For the text-containing cell, return its midpoint in (X, Y) coordinate format. 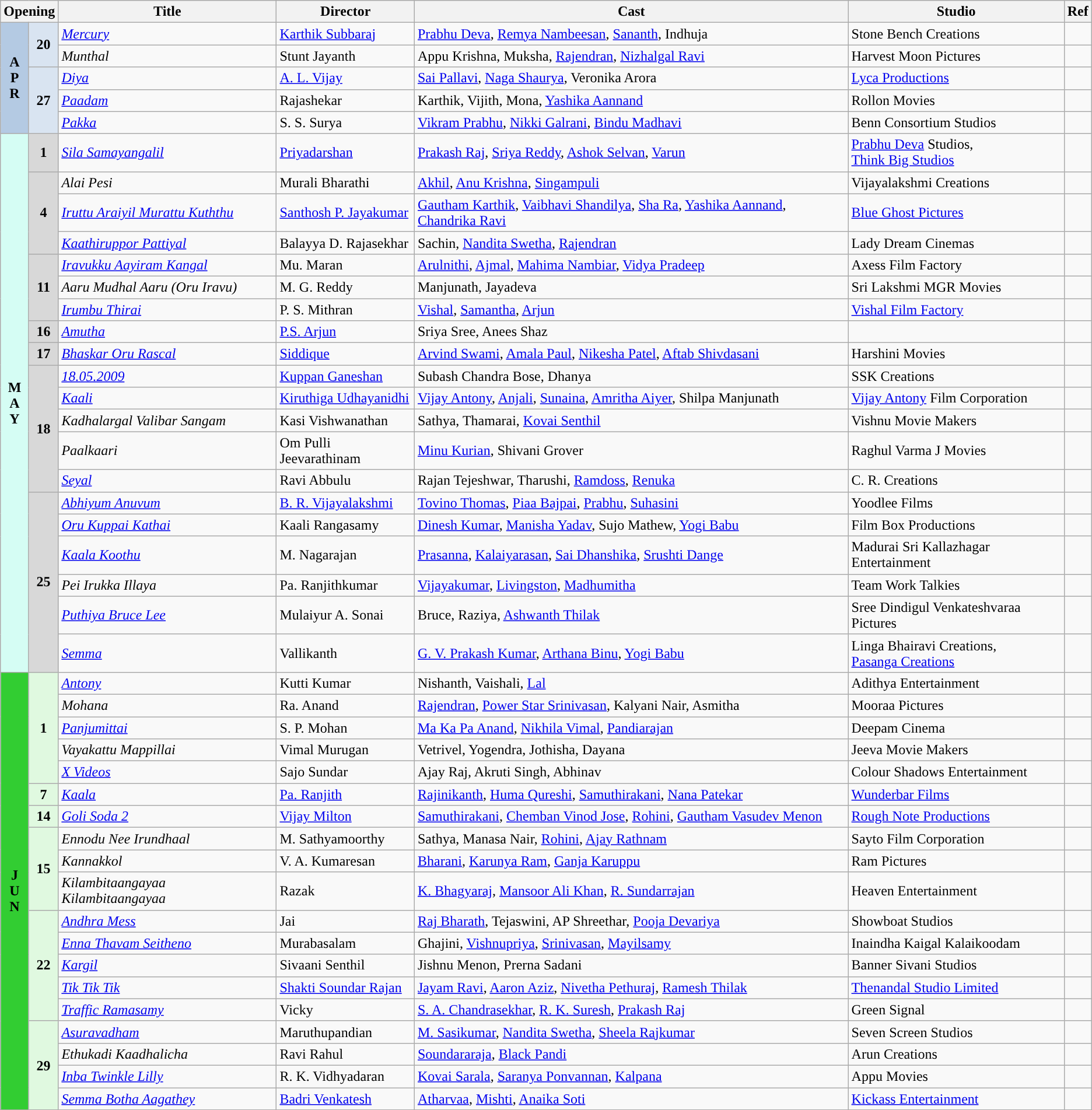
Kaathiruppor Pattiyal (167, 243)
Prasanna, Kalaiyarasan, Sai Dhanshika, Srushti Dange (631, 555)
Bharani, Karunya Ram, Ganja Karuppu (631, 861)
Gautham Karthik, Vaibhavi Shandilya, Sha Ra, Yashika Aannand, Chandrika Ravi (631, 212)
Sila Samayangalil (167, 153)
R. K. Vidhyadaran (345, 1076)
Arvind Swami, Amala Paul, Nikesha Patel, Aftab Shivdasani (631, 354)
Om Pulli Jeevarathinam (345, 450)
Ra. Anand (345, 705)
Kasi Vishwanathan (345, 421)
Benn Consortium Studios (956, 122)
Goli Soda 2 (167, 817)
Paalkaari (167, 450)
Pa. Ranjith (345, 794)
Tik Tik Tik (167, 988)
14 (43, 817)
Kaali (167, 398)
Minu Kurian, Shivani Grover (631, 450)
K. Bhagyaraj, Mansoor Ali Khan, R. Sundarrajan (631, 891)
Seven Screen Studios (956, 1032)
Rajinikanth, Huma Qureshi, Samuthirakani, Nana Patekar (631, 794)
Aaru Mudhal Aaru (Oru Iravu) (167, 287)
M. G. Reddy (345, 287)
Kannakkol (167, 861)
A. L. Vijay (345, 78)
Kiruthiga Udhayanidhi (345, 398)
Kadhalargal Valibar Sangam (167, 421)
Alai Pesi (167, 183)
Paadam (167, 100)
C. R. Creations (956, 481)
Harshini Movies (956, 354)
Axess Film Factory (956, 265)
Colour Shadows Entertainment (956, 772)
7 (43, 794)
25 (43, 582)
Soundararaja, Black Pandi (631, 1054)
Arulnithi, Ajmal, Mahima Nambiar, Vidya Pradeep (631, 265)
Semma Botha Aagathey (167, 1098)
Inaindha Kaigal Kalaikoodam (956, 943)
Arun Creations (956, 1054)
Vijay Antony Film Corporation (956, 398)
Madurai Sri Kallazhagar Entertainment (956, 555)
P.S. Arjun (345, 332)
Raj Bharath, Tejaswini, AP Shreethar, Pooja Devariya (631, 921)
Cast (631, 12)
Vishnu Movie Makers (956, 421)
V. A. Kumaresan (345, 861)
Kickass Entertainment (956, 1098)
Jeeva Movie Makers (956, 750)
Semma (167, 653)
G. V. Prakash Kumar, Arthana Binu, Yogi Babu (631, 653)
Harvest Moon Pictures (956, 56)
Ref (1078, 12)
Kilambitaangayaa Kilambitaangayaa (167, 891)
Diya (167, 78)
X Videos (167, 772)
Kaala (167, 794)
Sajo Sundar (345, 772)
Nishanth, Vaishali, Lal (631, 683)
Adithya Entertainment (956, 683)
M. Sathyamoorthy (345, 839)
Raghul Varma J Movies (956, 450)
Rajan Tejeshwar, Tharushi, Ramdoss, Renuka (631, 481)
MAY (15, 402)
Priyadarshan (345, 153)
Antony (167, 683)
Prabhu Deva Studios,Think Big Studios (956, 153)
S. S. Surya (345, 122)
Vijay Antony, Anjali, Sunaina, Amritha Aiyer, Shilpa Manjunath (631, 398)
17 (43, 354)
Wunderbar Films (956, 794)
Kaala Koothu (167, 555)
Bhaskar Oru Rascal (167, 354)
Prakash Raj, Sriya Reddy, Ashok Selvan, Varun (631, 153)
B. R. Vijayalakshmi (345, 503)
Pakka (167, 122)
Ghajini, Vishnupriya, Srinivasan, Mayilsamy (631, 943)
Vijayakumar, Livingston, Madhumitha (631, 585)
Sai Pallavi, Naga Shaurya, Veronika Arora (631, 78)
Dinesh Kumar, Manisha Yadav, Sujo Mathew, Yogi Babu (631, 525)
Jayam Ravi, Aaron Aziz, Nivetha Pethuraj, Ramesh Thilak (631, 988)
Ram Pictures (956, 861)
27 (43, 100)
Balayya D. Rajasekhar (345, 243)
P. S. Mithran (345, 310)
Prabhu Deva, Remya Nambeesan, Sananth, Indhuja (631, 34)
18 (43, 428)
11 (43, 287)
SSK Creations (956, 376)
Pa. Ranjithkumar (345, 585)
Shakti Soundar Rajan (345, 988)
Kutti Kumar (345, 683)
Vijayalakshmi Creations (956, 183)
Jai (345, 921)
Film Box Productions (956, 525)
Banner Sivani Studios (956, 965)
20 (43, 45)
Mohana (167, 705)
Amutha (167, 332)
Kaali Rangasamy (345, 525)
Traffic Ramasamy (167, 1010)
Manjunath, Jayadeva (631, 287)
Sree Dindigul Venkateshvaraa Pictures (956, 615)
Murali Bharathi (345, 183)
Thenandal Studio Limited (956, 988)
Rajendran, Power Star Srinivasan, Kalyani Nair, Asmitha (631, 705)
Panjumittai (167, 727)
Irumbu Thirai (167, 310)
Sachin, Nandita Swetha, Rajendran (631, 243)
Rajashekar (345, 100)
Blue Ghost Pictures (956, 212)
Vayakattu Mappillai (167, 750)
Subash Chandra Bose, Dhanya (631, 376)
S. P. Mohan (345, 727)
15 (43, 869)
Sathya, Thamarai, Kovai Senthil (631, 421)
Akhil, Anu Krishna, Singampuli (631, 183)
Seyal (167, 481)
Team Work Talkies (956, 585)
Stunt Jayanth (345, 56)
JUN (15, 891)
Iruttu Araiyil Murattu Kuththu (167, 212)
Mooraa Pictures (956, 705)
Murabasalam (345, 943)
Vishal, Samantha, Arjun (631, 310)
Yoodlee Films (956, 503)
Heaven Entertainment (956, 891)
Sayto Film Corporation (956, 839)
Showboat Studios (956, 921)
Vimal Murugan (345, 750)
Opening (29, 12)
Deepam Cinema (956, 727)
Asuravadham (167, 1032)
18.05.2009 (167, 376)
Ma Ka Pa Anand, Nikhila Vimal, Pandiarajan (631, 727)
Vikram Prabhu, Nikki Galrani, Bindu Madhavi (631, 122)
Lyca Productions (956, 78)
Kovai Sarala, Saranya Ponvannan, Kalpana (631, 1076)
Enna Thavam Seitheno (167, 943)
Rollon Movies (956, 100)
Linga Bhairavi Creations, Pasanga Creations (956, 653)
Ethukadi Kaadhalicha (167, 1054)
Munthal (167, 56)
Appu Krishna, Muksha, Rajendran, Nizhalgal Ravi (631, 56)
Atharvaa, Mishti, Anaika Soti (631, 1098)
Stone Bench Creations (956, 34)
Samuthirakani, Chemban Vinod Jose, Rohini, Gautham Vasudev Menon (631, 817)
Vallikanth (345, 653)
Sivaani Senthil (345, 965)
Tovino Thomas, Piaa Bajpai, Prabhu, Suhasini (631, 503)
Bruce, Raziya, Ashwanth Thilak (631, 615)
Jishnu Menon, Prerna Sadani (631, 965)
Ajay Raj, Akruti Singh, Abhinav (631, 772)
Kargil (167, 965)
Mercury (167, 34)
Vicky (345, 1010)
Razak (345, 891)
29 (43, 1065)
Lady Dream Cinemas (956, 243)
Vetrivel, Yogendra, Jothisha, Dayana (631, 750)
Abhiyum Anuvum (167, 503)
Vijay Milton (345, 817)
Appu Movies (956, 1076)
Mulaiyur A. Sonai (345, 615)
Iravukku Aayiram Kangal (167, 265)
Sriya Sree, Anees Shaz (631, 332)
Karthik Subbaraj (345, 34)
Inba Twinkle Lilly (167, 1076)
Sri Lakshmi MGR Movies (956, 287)
16 (43, 332)
Ennodu Nee Irundhaal (167, 839)
Ravi Rahul (345, 1054)
4 (43, 212)
Badri Venkatesh (345, 1098)
M. Nagarajan (345, 555)
Siddique (345, 354)
Oru Kuppai Kathai (167, 525)
Rough Note Productions (956, 817)
Mu. Maran (345, 265)
Pei Irukka Illaya (167, 585)
Karthik, Vijith, Mona, Yashika Aannand (631, 100)
Kuppan Ganeshan (345, 376)
22 (43, 965)
M. Sasikumar, Nandita Swetha, Sheela Rajkumar (631, 1032)
Santhosh P. Jayakumar (345, 212)
Puthiya Bruce Lee (167, 615)
Ravi Abbulu (345, 481)
Maruthupandian (345, 1032)
Andhra Mess (167, 921)
Sathya, Manasa Nair, Rohini, Ajay Rathnam (631, 839)
APR (15, 78)
Green Signal (956, 1010)
Title (167, 12)
Studio (956, 12)
Director (345, 12)
S. A. Chandrasekhar, R. K. Suresh, Prakash Raj (631, 1010)
Vishal Film Factory (956, 310)
